From the cell containing the given text, extract its center point as [X, Y] coordinate. 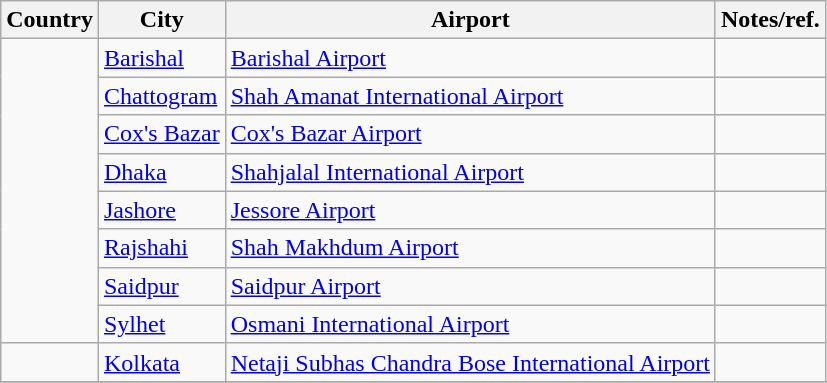
Notes/ref. [770, 20]
City [162, 20]
Chattogram [162, 96]
Netaji Subhas Chandra Bose International Airport [470, 362]
Osmani International Airport [470, 324]
Cox's Bazar Airport [470, 134]
Dhaka [162, 172]
Saidpur Airport [470, 286]
Shahjalal International Airport [470, 172]
Country [50, 20]
Sylhet [162, 324]
Jashore [162, 210]
Saidpur [162, 286]
Kolkata [162, 362]
Airport [470, 20]
Jessore Airport [470, 210]
Rajshahi [162, 248]
Shah Amanat International Airport [470, 96]
Barishal [162, 58]
Shah Makhdum Airport [470, 248]
Barishal Airport [470, 58]
Cox's Bazar [162, 134]
